Provide the (x, y) coordinate of the cell's center where the given text is located.  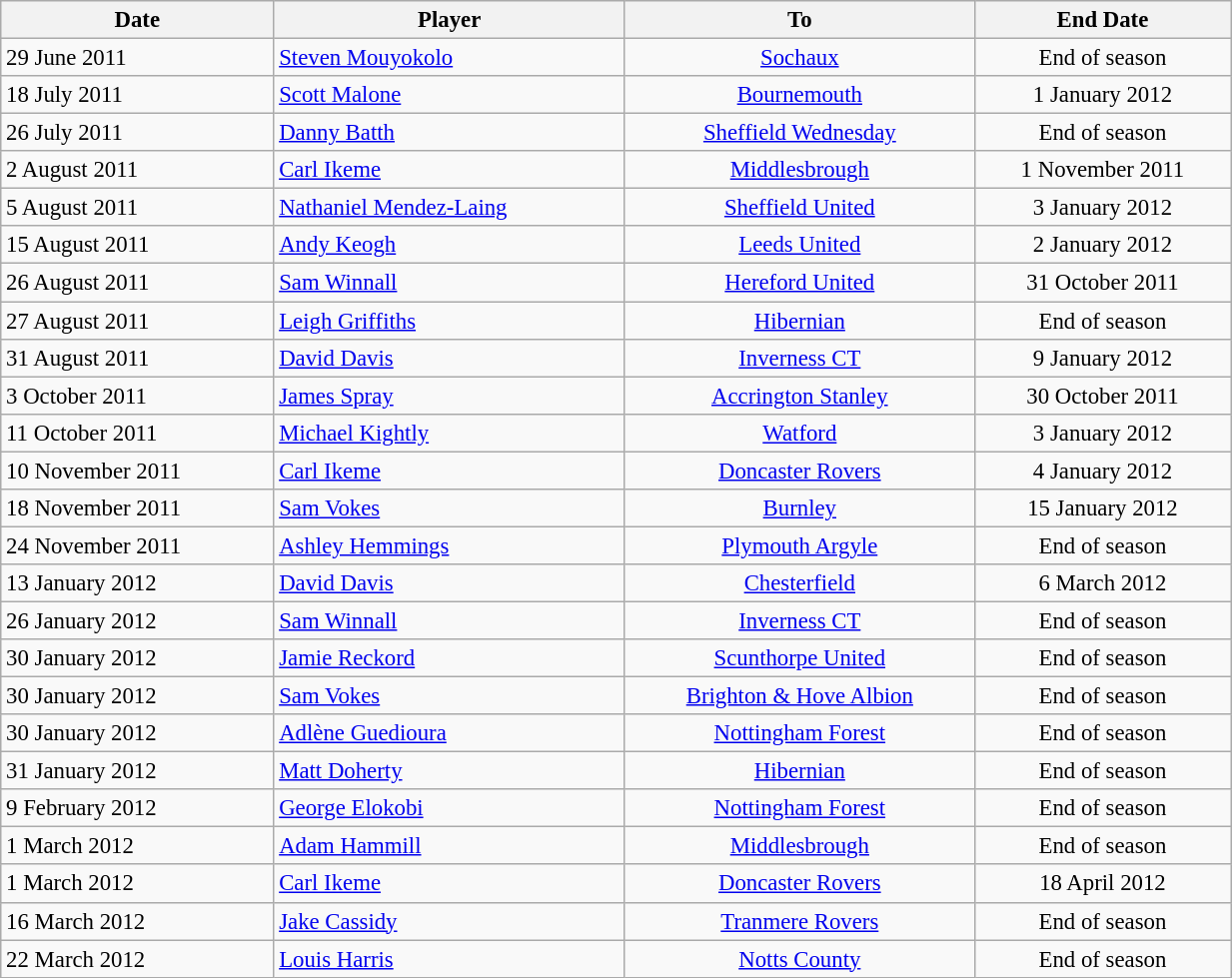
Louis Harris (450, 959)
Burnley (799, 508)
2 August 2011 (138, 170)
Tranmere Rovers (799, 921)
Notts County (799, 959)
Adlène Guedioura (450, 733)
Andy Keogh (450, 245)
Hereford United (799, 283)
24 November 2011 (138, 545)
29 June 2011 (138, 58)
6 March 2012 (1102, 583)
To (799, 20)
4 January 2012 (1102, 471)
11 October 2011 (138, 433)
Danny Batth (450, 133)
James Spray (450, 396)
18 July 2011 (138, 95)
26 January 2012 (138, 620)
Leeds United (799, 245)
Leigh Griffiths (450, 321)
Matt Doherty (450, 771)
Player (450, 20)
2 January 2012 (1102, 245)
18 April 2012 (1102, 884)
15 August 2011 (138, 245)
22 March 2012 (138, 959)
Plymouth Argyle (799, 545)
Michael Kightly (450, 433)
26 July 2011 (138, 133)
End Date (1102, 20)
Brighton & Hove Albion (799, 696)
3 October 2011 (138, 396)
Sheffield United (799, 208)
27 August 2011 (138, 321)
Adam Hammill (450, 846)
Bournemouth (799, 95)
Steven Mouyokolo (450, 58)
1 January 2012 (1102, 95)
Jake Cassidy (450, 921)
George Elokobi (450, 808)
Ashley Hemmings (450, 545)
9 January 2012 (1102, 358)
Scunthorpe United (799, 658)
15 January 2012 (1102, 508)
30 October 2011 (1102, 396)
18 November 2011 (138, 508)
31 August 2011 (138, 358)
Accrington Stanley (799, 396)
Watford (799, 433)
Nathaniel Mendez-Laing (450, 208)
16 March 2012 (138, 921)
Jamie Reckord (450, 658)
Chesterfield (799, 583)
13 January 2012 (138, 583)
1 November 2011 (1102, 170)
5 August 2011 (138, 208)
9 February 2012 (138, 808)
Sheffield Wednesday (799, 133)
10 November 2011 (138, 471)
26 August 2011 (138, 283)
Scott Malone (450, 95)
31 January 2012 (138, 771)
Sochaux (799, 58)
31 October 2011 (1102, 283)
Date (138, 20)
